Pinpoint the cell where the given text exists, returning its (x, y) midpoint coordinate. 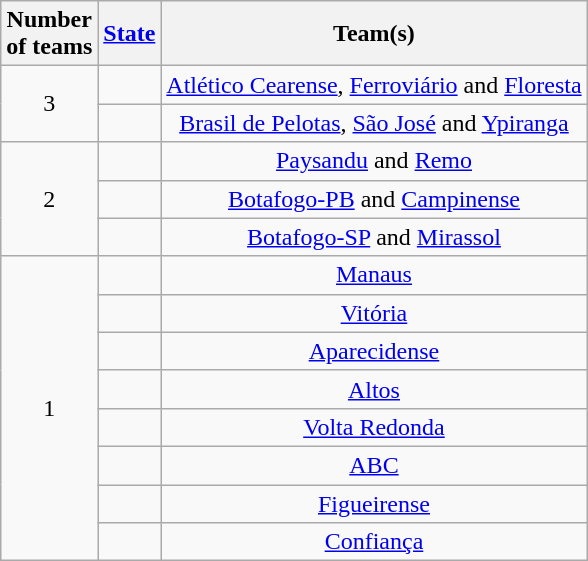
Paysandu and Remo (374, 161)
Aparecidense (374, 351)
Brasil de Pelotas, São José and Ypiranga (374, 123)
3 (50, 104)
Figueirense (374, 503)
Team(s) (374, 34)
Manaus (374, 275)
ABC (374, 465)
Vitória (374, 313)
Volta Redonda (374, 427)
Altos (374, 389)
2 (50, 199)
State (130, 34)
Botafogo-PB and Campinense (374, 199)
Atlético Cearense, Ferroviário and Floresta (374, 85)
Confiança (374, 542)
1 (50, 408)
Botafogo-SP and Mirassol (374, 237)
Numberof teams (50, 34)
